Provide the (X, Y) coordinate of the cell's center where the given text is located.  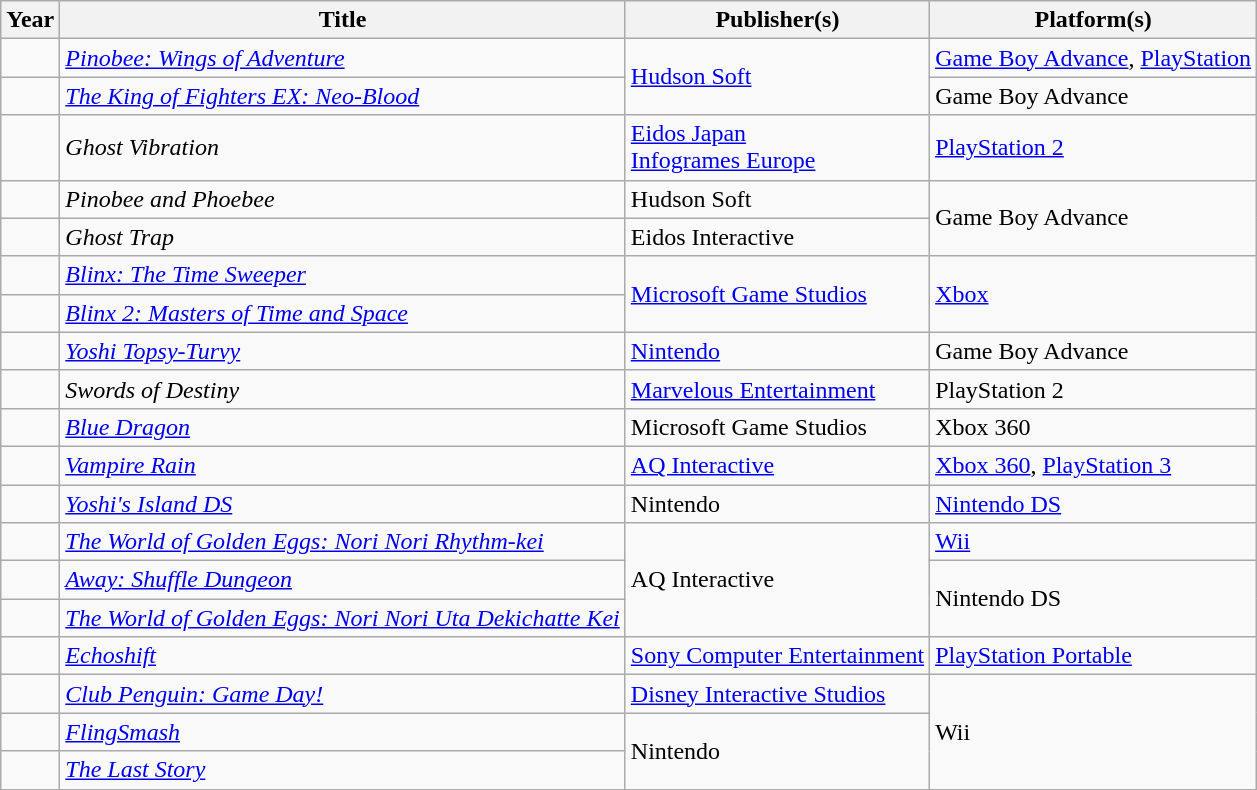
The King of Fighters EX: Neo-Blood (342, 96)
Yoshi's Island DS (342, 503)
Game Boy Advance, PlayStation (1094, 58)
Club Penguin: Game Day! (342, 694)
Pinobee and Phoebee (342, 199)
Year (30, 20)
Blinx 2: Masters of Time and Space (342, 313)
Ghost Vibration (342, 148)
Swords of Destiny (342, 389)
Xbox 360, PlayStation 3 (1094, 465)
The Last Story (342, 770)
PlayStation Portable (1094, 656)
Eidos Interactive (777, 237)
Xbox 360 (1094, 427)
FlingSmash (342, 732)
Echoshift (342, 656)
Publisher(s) (777, 20)
Disney Interactive Studios (777, 694)
Away: Shuffle Dungeon (342, 580)
Marvelous Entertainment (777, 389)
Blinx: The Time Sweeper (342, 275)
Ghost Trap (342, 237)
Title (342, 20)
Sony Computer Entertainment (777, 656)
The World of Golden Eggs: Nori Nori Rhythm-kei (342, 542)
Eidos JapanInfogrames Europe (777, 148)
Platform(s) (1094, 20)
Xbox (1094, 294)
The World of Golden Eggs: Nori Nori Uta Dekichatte Kei (342, 618)
Yoshi Topsy-Turvy (342, 351)
Vampire Rain (342, 465)
Pinobee: Wings of Adventure (342, 58)
Blue Dragon (342, 427)
